Scan for the cell matching the given text and deliver its [x, y] coordinate at center. 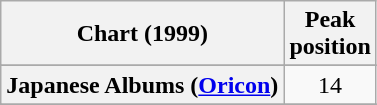
Peakposition [330, 34]
Chart (1999) [142, 34]
Japanese Albums (Oricon) [142, 85]
14 [330, 85]
